Find where the given text appears and provide that cell's center as (X, Y) coordinate. 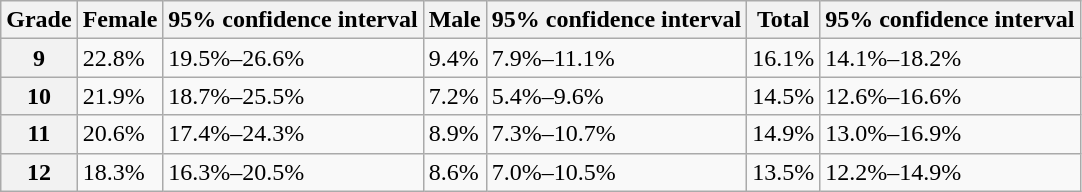
22.8% (120, 58)
19.5%–26.6% (293, 58)
7.2% (454, 96)
17.4%–24.3% (293, 134)
9.4% (454, 58)
10 (39, 96)
18.7%–25.5% (293, 96)
21.9% (120, 96)
7.3%–10.7% (616, 134)
5.4%–9.6% (616, 96)
20.6% (120, 134)
8.6% (454, 172)
9 (39, 58)
13.5% (784, 172)
14.5% (784, 96)
Female (120, 20)
12 (39, 172)
7.0%–10.5% (616, 172)
8.9% (454, 134)
Male (454, 20)
13.0%–16.9% (950, 134)
Grade (39, 20)
12.2%–14.9% (950, 172)
14.9% (784, 134)
7.9%–11.1% (616, 58)
14.1%–18.2% (950, 58)
16.1% (784, 58)
12.6%–16.6% (950, 96)
Total (784, 20)
11 (39, 134)
16.3%–20.5% (293, 172)
18.3% (120, 172)
